From the cell containing the given text, extract its center point as (X, Y) coordinate. 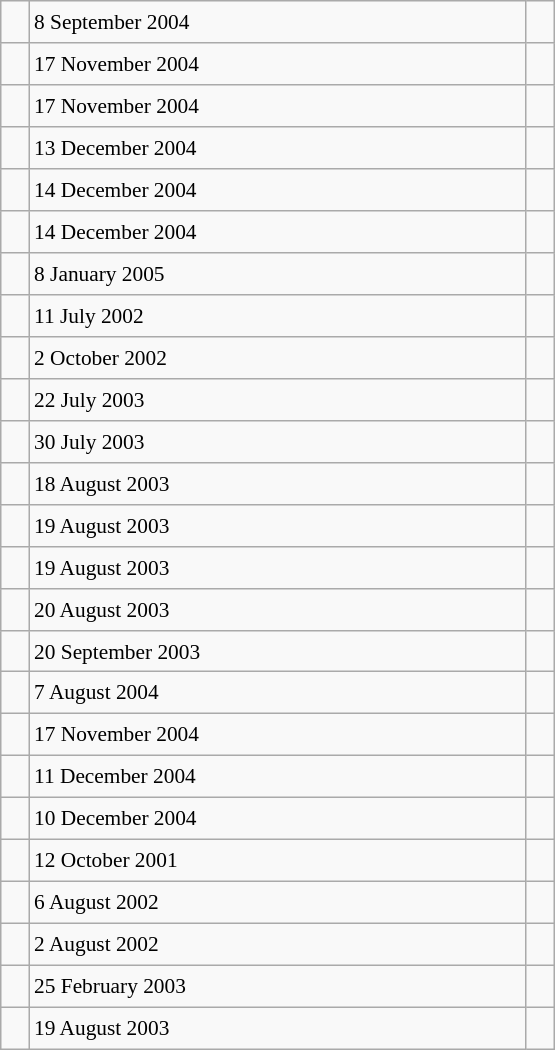
30 July 2003 (278, 441)
11 July 2002 (278, 316)
11 December 2004 (278, 777)
20 August 2003 (278, 609)
2 October 2002 (278, 358)
20 September 2003 (278, 651)
12 October 2001 (278, 861)
18 August 2003 (278, 483)
2 August 2002 (278, 945)
7 August 2004 (278, 693)
22 July 2003 (278, 399)
8 January 2005 (278, 274)
25 February 2003 (278, 986)
13 December 2004 (278, 148)
8 September 2004 (278, 22)
10 December 2004 (278, 819)
6 August 2002 (278, 903)
